Capture the cell that displays the provided text and extract its [X, Y] central coordinate. 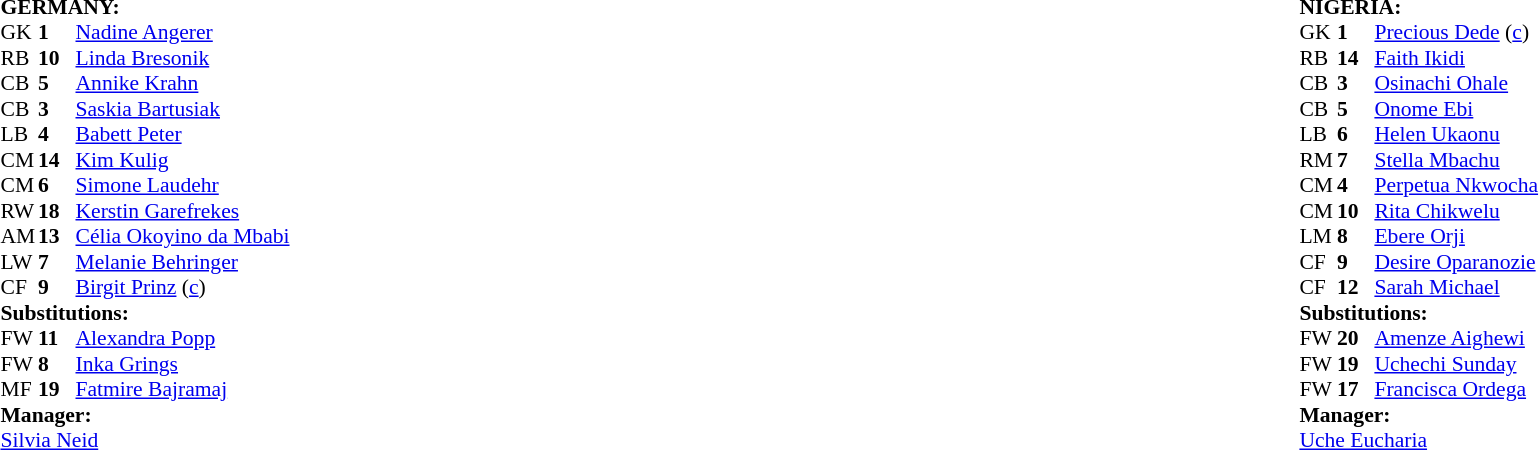
Amenze Aighewi [1456, 339]
LM [1318, 237]
Osinachi Ohale [1456, 83]
Birgit Prinz (c) [183, 287]
Simone Laudehr [183, 185]
Linda Bresonik [183, 58]
RM [1318, 160]
Célia Okoyino da Mbabi [183, 237]
Uchechi Sunday [1456, 364]
Desire Oparanozie [1456, 262]
Inka Grings [183, 364]
Faith Ikidi [1456, 58]
Onome Ebi [1456, 109]
13 [57, 237]
Ebere Orji [1456, 237]
20 [1356, 339]
Sarah Michael [1456, 287]
Kerstin Garefrekes [183, 211]
11 [57, 339]
Perpetua Nkwocha [1456, 185]
18 [57, 211]
12 [1356, 287]
Helen Ukaonu [1456, 135]
Kim Kulig [183, 160]
Babett Peter [183, 135]
Francisca Ordega [1456, 389]
MF [19, 389]
RW [19, 211]
Precious Dede (c) [1456, 33]
Stella Mbachu [1456, 160]
LW [19, 262]
Saskia Bartusiak [183, 109]
AM [19, 237]
Rita Chikwelu [1456, 211]
Melanie Behringer [183, 262]
Alexandra Popp [183, 339]
Annike Krahn [183, 83]
Nadine Angerer [183, 33]
17 [1356, 389]
Fatmire Bajramaj [183, 389]
